Pinpoint the cell where the given text exists, returning its [X, Y] midpoint coordinate. 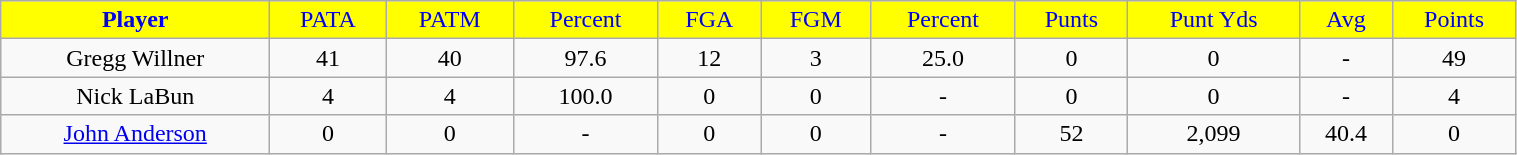
Avg [1346, 20]
Punt Yds [1214, 20]
25.0 [944, 58]
3 [816, 58]
2,099 [1214, 134]
John Anderson [136, 134]
49 [1454, 58]
PATA [328, 20]
Points [1454, 20]
97.6 [586, 58]
41 [328, 58]
40.4 [1346, 134]
FGM [816, 20]
PATM [450, 20]
12 [710, 58]
Punts [1071, 20]
FGA [710, 20]
Gregg Willner [136, 58]
100.0 [586, 96]
52 [1071, 134]
Nick LaBun [136, 96]
40 [450, 58]
Player [136, 20]
